Capture the cell that displays the provided text and extract its (x, y) central coordinate. 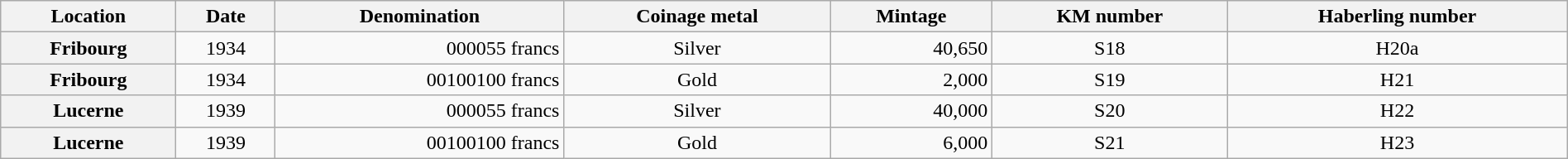
H22 (1398, 111)
S18 (1110, 48)
H20a (1398, 48)
S19 (1110, 79)
Date (226, 17)
KM number (1110, 17)
2,000 (911, 79)
Mintage (911, 17)
40,650 (911, 48)
Coinage metal (697, 17)
Denomination (420, 17)
S20 (1110, 111)
40,000 (911, 111)
Haberling number (1398, 17)
H21 (1398, 79)
6,000 (911, 142)
Location (88, 17)
H23 (1398, 142)
S21 (1110, 142)
